Return the [x, y] coordinate for the center point of the cell that contains the specified text.  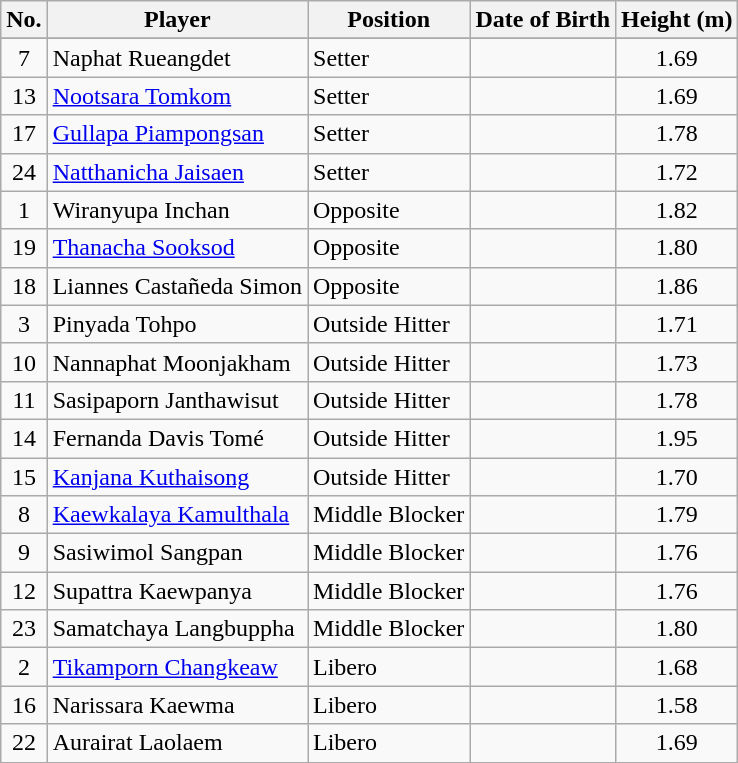
18 [24, 286]
12 [24, 591]
Thanacha Sooksod [177, 248]
2 [24, 667]
Date of Birth [543, 20]
16 [24, 705]
24 [24, 172]
1.95 [677, 438]
Naphat Rueangdet [177, 58]
No. [24, 20]
1.70 [677, 477]
Height (m) [677, 20]
Kanjana Kuthaisong [177, 477]
23 [24, 629]
11 [24, 400]
Sasiwimol Sangpan [177, 553]
1.68 [677, 667]
3 [24, 324]
Liannes Castañeda Simon [177, 286]
Nootsara Tomkom [177, 96]
22 [24, 743]
15 [24, 477]
19 [24, 248]
Player [177, 20]
Fernanda Davis Tomé [177, 438]
9 [24, 553]
1.86 [677, 286]
1 [24, 210]
Tikamporn Changkeaw [177, 667]
7 [24, 58]
1.58 [677, 705]
Nannaphat Moonjakham [177, 362]
10 [24, 362]
1.82 [677, 210]
Wiranyupa Inchan [177, 210]
1.71 [677, 324]
13 [24, 96]
Sasipaporn Janthawisut [177, 400]
Aurairat Laolaem [177, 743]
Samatchaya Langbuppha [177, 629]
14 [24, 438]
Supattra Kaewpanya [177, 591]
Gullapa Piampongsan [177, 134]
Position [389, 20]
Natthanicha Jaisaen [177, 172]
Kaewkalaya Kamulthala [177, 515]
1.73 [677, 362]
8 [24, 515]
17 [24, 134]
1.72 [677, 172]
Narissara Kaewma [177, 705]
1.79 [677, 515]
Pinyada Tohpo [177, 324]
